Scan for the cell matching the given text and deliver its [X, Y] coordinate at center. 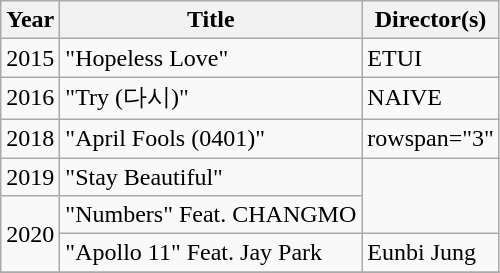
"Stay Beautiful" [211, 177]
"Numbers" Feat. CHANGMO [211, 215]
Title [211, 20]
rowspan="3" [431, 138]
"Try (다시)" [211, 98]
Year [30, 20]
2016 [30, 98]
2020 [30, 234]
ETUI [431, 58]
"Apollo 11" Feat. Jay Park [211, 253]
2018 [30, 138]
Director(s) [431, 20]
NAIVE [431, 98]
"Hopeless Love" [211, 58]
Eunbi Jung [431, 253]
"April Fools (0401)" [211, 138]
2015 [30, 58]
2019 [30, 177]
